Return [x, y] of the center of cell containing provided text 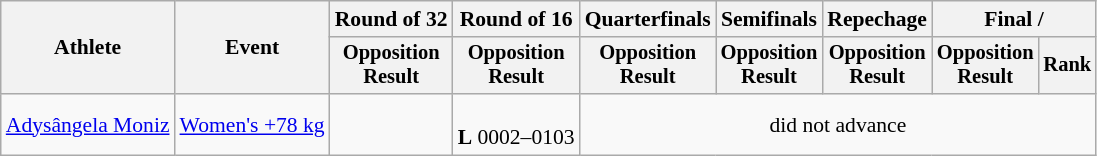
Athlete [88, 48]
Women's +78 kg [252, 124]
Event [252, 48]
Rank [1068, 66]
Final / [1014, 19]
Adysângela Moniz [88, 124]
Round of 32 [392, 19]
Semifinals [770, 19]
Quarterfinals [648, 19]
Repechage [877, 19]
did not advance [838, 124]
L 0002–0103 [516, 124]
Round of 16 [516, 19]
